Return the (x, y) coordinate for the center point of the cell that contains the specified text.  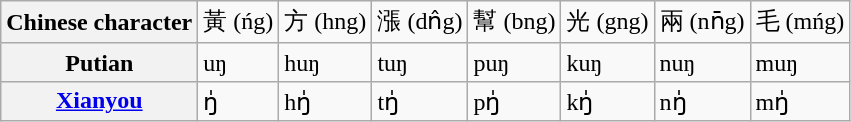
Xianyou (100, 101)
huŋ (326, 62)
muŋ (800, 62)
黃 (ńg) (238, 22)
兩 (nn̄g) (702, 22)
ŋ̍ (238, 101)
毛 (mńg) (800, 22)
Chinese character (100, 22)
hŋ̍ (326, 101)
幫 (bng) (514, 22)
光 (gng) (608, 22)
puŋ (514, 62)
kŋ̍ (608, 101)
uŋ (238, 62)
Putian (100, 62)
pŋ̍ (514, 101)
kuŋ (608, 62)
tŋ̍ (420, 101)
nŋ̍ (702, 101)
方 (hng) (326, 22)
nuŋ (702, 62)
漲 (dn̂g) (420, 22)
mŋ̍ (800, 101)
tuŋ (420, 62)
